Return the [x, y] coordinate for the center point of the cell that contains the specified text.  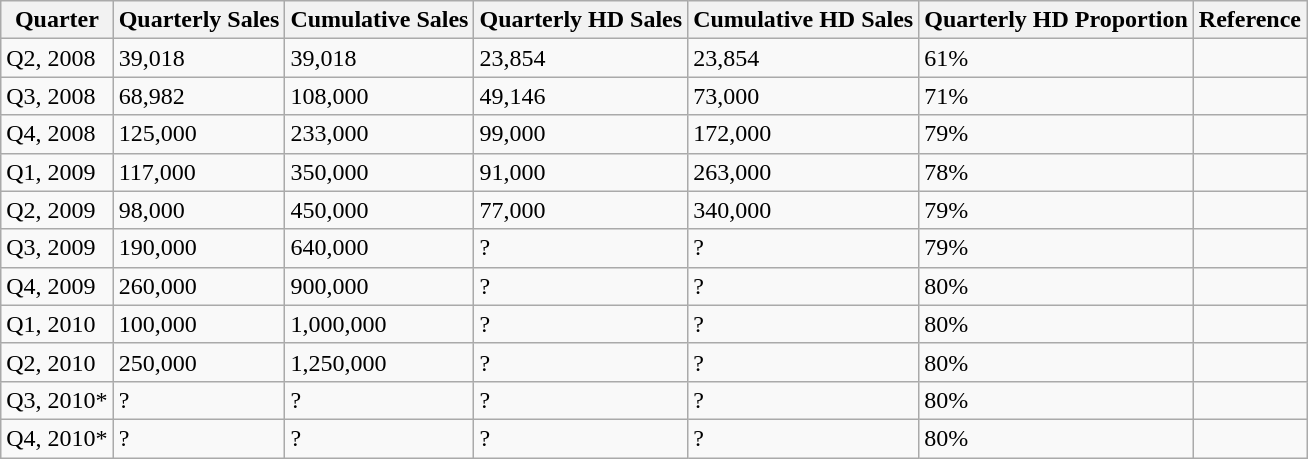
640,000 [380, 248]
Q4, 2008 [57, 134]
61% [1056, 58]
Q1, 2009 [57, 172]
108,000 [380, 96]
77,000 [581, 210]
Reference [1250, 20]
Q3, 2008 [57, 96]
68,982 [199, 96]
260,000 [199, 286]
263,000 [804, 172]
Q3, 2009 [57, 248]
Quarterly HD Proportion [1056, 20]
450,000 [380, 210]
125,000 [199, 134]
71% [1056, 96]
340,000 [804, 210]
Quarter [57, 20]
Quarterly HD Sales [581, 20]
91,000 [581, 172]
98,000 [199, 210]
1,000,000 [380, 324]
172,000 [804, 134]
350,000 [380, 172]
Cumulative Sales [380, 20]
Cumulative HD Sales [804, 20]
1,250,000 [380, 362]
100,000 [199, 324]
49,146 [581, 96]
Quarterly Sales [199, 20]
78% [1056, 172]
Q4, 2010* [57, 438]
99,000 [581, 134]
73,000 [804, 96]
Q3, 2010* [57, 400]
Q2, 2008 [57, 58]
117,000 [199, 172]
250,000 [199, 362]
190,000 [199, 248]
233,000 [380, 134]
Q2, 2009 [57, 210]
900,000 [380, 286]
Q1, 2010 [57, 324]
Q4, 2009 [57, 286]
Q2, 2010 [57, 362]
